For the text-containing cell, return its midpoint in [X, Y] coordinate format. 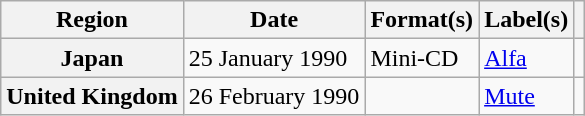
United Kingdom [92, 96]
Date [274, 20]
Label(s) [526, 20]
Mute [526, 96]
Region [92, 20]
25 January 1990 [274, 58]
26 February 1990 [274, 96]
Alfa [526, 58]
Japan [92, 58]
Format(s) [422, 20]
Mini-CD [422, 58]
